Search for the cell housing the specified text and yield its [x, y] center coordinate. 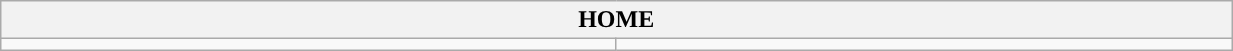
HOME [616, 20]
